Pinpoint the cell where the given text exists, returning its [X, Y] midpoint coordinate. 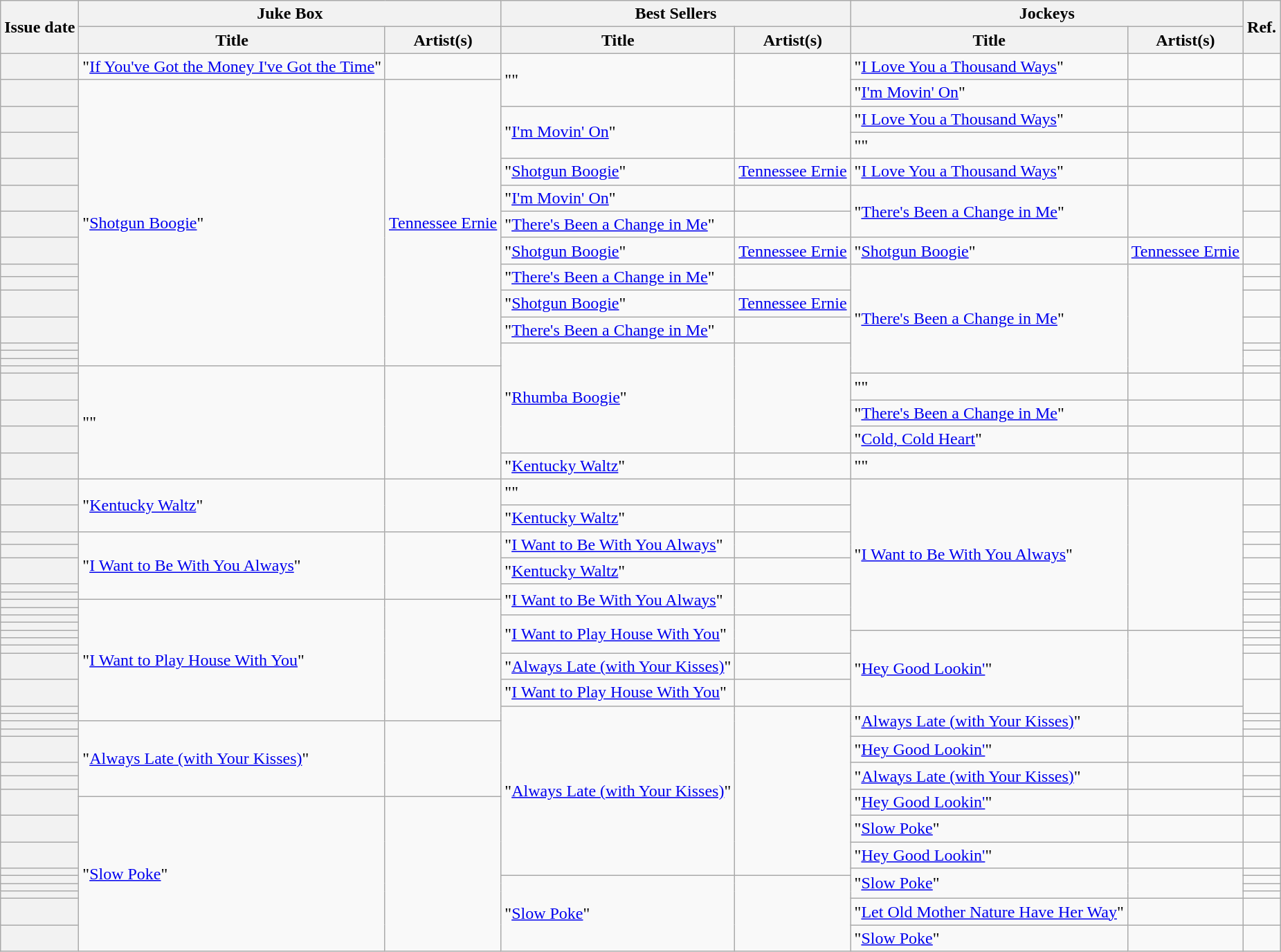
Jockeys [1046, 14]
"Cold, Cold Heart" [989, 439]
"Let Old Mother Nature Have Her Way" [989, 912]
"Rhumba Boogie" [618, 398]
Issue date [40, 27]
Ref. [1262, 27]
"If You've Got the Money I've Got the Time" [233, 66]
Best Sellers [675, 14]
Juke Box [290, 14]
